Capture the cell that displays the provided text and extract its (x, y) central coordinate. 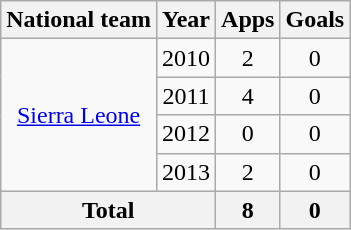
Year (186, 20)
2012 (186, 134)
Goals (315, 20)
2013 (186, 172)
2011 (186, 96)
2010 (186, 58)
Apps (248, 20)
National team (79, 20)
4 (248, 96)
Sierra Leone (79, 115)
8 (248, 210)
Total (108, 210)
